Locate the cell with the specified text and output its [x, y] center coordinate. 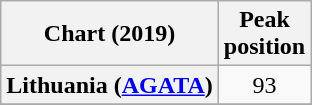
Chart (2019) [110, 34]
93 [264, 85]
Lithuania (AGATA) [110, 85]
Peakposition [264, 34]
